Pinpoint the cell where the given text exists, returning its (X, Y) midpoint coordinate. 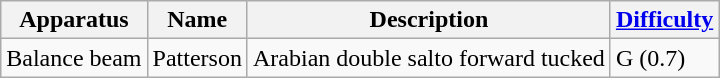
Description (428, 20)
Balance beam (74, 58)
G (0.7) (664, 58)
Name (197, 20)
Apparatus (74, 20)
Difficulty (664, 20)
Patterson (197, 58)
Arabian double salto forward tucked (428, 58)
